Return the [X, Y] coordinate for the center point of the cell that contains the specified text.  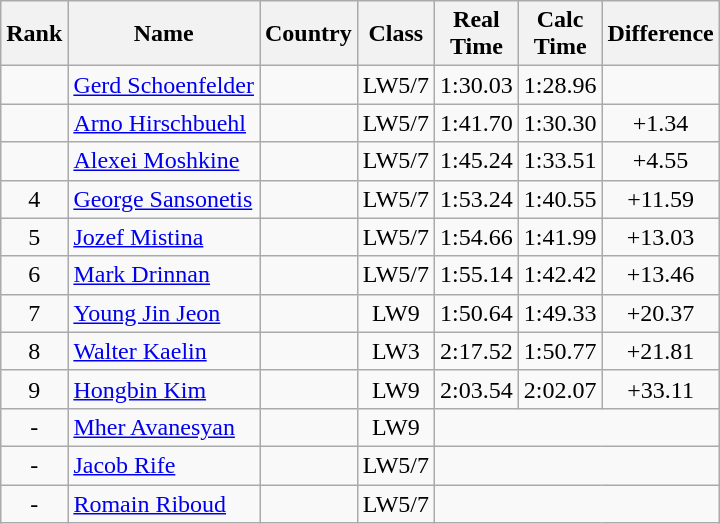
+11.59 [660, 199]
Arno Hirschbuehl [164, 123]
Class [396, 34]
1:41.99 [560, 237]
Name [164, 34]
1:30.03 [477, 85]
2:03.54 [477, 389]
CalcTime [560, 34]
Difference [660, 34]
9 [34, 389]
+21.81 [660, 351]
1:53.24 [477, 199]
Hongbin Kim [164, 389]
+13.03 [660, 237]
1:50.64 [477, 313]
1:33.51 [560, 161]
1:50.77 [560, 351]
+33.11 [660, 389]
+4.55 [660, 161]
6 [34, 275]
Young Jin Jeon [164, 313]
+1.34 [660, 123]
2:17.52 [477, 351]
1:30.30 [560, 123]
Rank [34, 34]
1:49.33 [560, 313]
Alexei Moshkine [164, 161]
George Sansonetis [164, 199]
Mark Drinnan [164, 275]
7 [34, 313]
+20.37 [660, 313]
1:41.70 [477, 123]
5 [34, 237]
4 [34, 199]
1:54.66 [477, 237]
Country [309, 34]
Mher Avanesyan [164, 427]
Jacob Rife [164, 465]
Jozef Mistina [164, 237]
Walter Kaelin [164, 351]
Gerd Schoenfelder [164, 85]
1:28.96 [560, 85]
1:40.55 [560, 199]
+13.46 [660, 275]
1:42.42 [560, 275]
8 [34, 351]
Romain Riboud [164, 503]
RealTime [477, 34]
LW3 [396, 351]
1:45.24 [477, 161]
1:55.14 [477, 275]
2:02.07 [560, 389]
